Scan for the cell matching the given text and deliver its (x, y) coordinate at center. 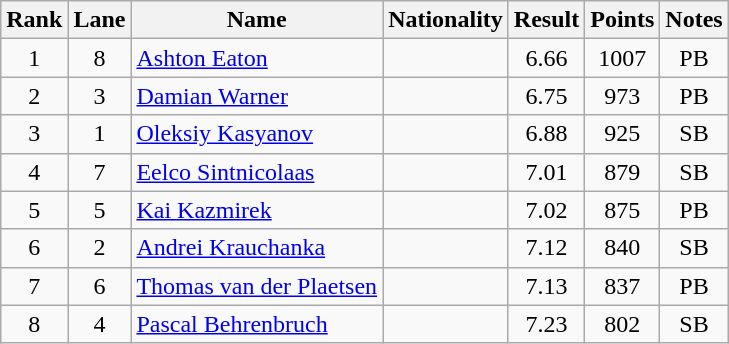
Oleksiy Kasyanov (257, 134)
Rank (34, 20)
973 (622, 96)
Eelco Sintnicolaas (257, 172)
925 (622, 134)
879 (622, 172)
7.12 (546, 248)
840 (622, 248)
Pascal Behrenbruch (257, 324)
6.75 (546, 96)
7.23 (546, 324)
Thomas van der Plaetsen (257, 286)
Damian Warner (257, 96)
7.13 (546, 286)
6.88 (546, 134)
Notes (694, 20)
7.01 (546, 172)
Lane (100, 20)
802 (622, 324)
837 (622, 286)
Result (546, 20)
Name (257, 20)
7.02 (546, 210)
Points (622, 20)
1007 (622, 58)
Ashton Eaton (257, 58)
6.66 (546, 58)
Andrei Krauchanka (257, 248)
Kai Kazmirek (257, 210)
Nationality (446, 20)
875 (622, 210)
